From the cell containing the given text, extract its center point as (X, Y) coordinate. 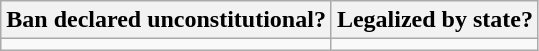
Ban declared unconstitutional? (166, 20)
Legalized by state? (434, 20)
